Provide the (x, y) coordinate of the cell's center where the given text is located.  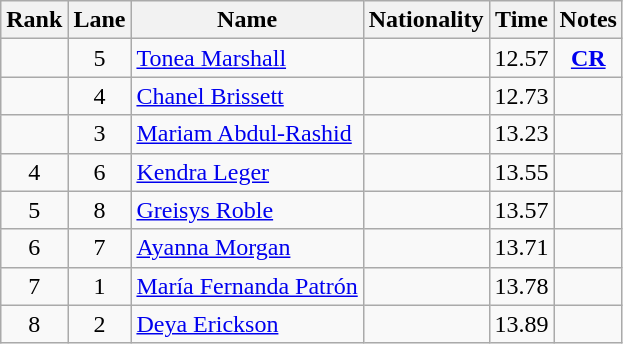
13.78 (522, 286)
María Fernanda Patrón (247, 286)
Tonea Marshall (247, 58)
13.55 (522, 172)
13.89 (522, 324)
Deya Erickson (247, 324)
Time (522, 20)
Name (247, 20)
Kendra Leger (247, 172)
CR (588, 58)
Nationality (426, 20)
12.57 (522, 58)
Lane (100, 20)
Rank (34, 20)
13.23 (522, 134)
Ayanna Morgan (247, 248)
3 (100, 134)
13.57 (522, 210)
12.73 (522, 96)
13.71 (522, 248)
Chanel Brissett (247, 96)
Notes (588, 20)
Greisys Roble (247, 210)
1 (100, 286)
Mariam Abdul-Rashid (247, 134)
2 (100, 324)
